For the text-containing cell, return its midpoint in [x, y] coordinate format. 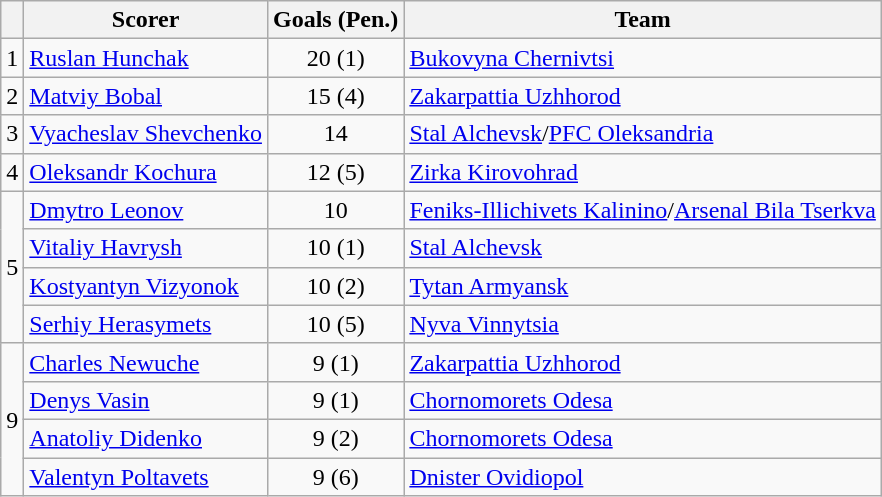
Dmytro Leonov [146, 210]
Kostyantyn Vizyonok [146, 286]
9 (2) [335, 438]
Anatoliy Didenko [146, 438]
4 [12, 172]
3 [12, 134]
Team [643, 20]
Zirka Kirovohrad [643, 172]
Tytan Armyansk [643, 286]
Stal Alchevsk [643, 248]
Oleksandr Kochura [146, 172]
Matviy Bobal [146, 96]
Bukovyna Chernivtsi [643, 58]
Vitaliy Havrysh [146, 248]
9 [12, 419]
2 [12, 96]
14 [335, 134]
Stal Alchevsk/PFC Oleksandria [643, 134]
Ruslan Hunchak [146, 58]
1 [12, 58]
20 (1) [335, 58]
10 (5) [335, 324]
Dnister Ovidiopol [643, 477]
9 (6) [335, 477]
10 (2) [335, 286]
Valentyn Poltavets [146, 477]
Scorer [146, 20]
Goals (Pen.) [335, 20]
12 (5) [335, 172]
Charles Newuche [146, 362]
Serhiy Herasymets [146, 324]
10 (1) [335, 248]
10 [335, 210]
15 (4) [335, 96]
5 [12, 267]
Vyacheslav Shevchenko [146, 134]
Nyva Vinnytsia [643, 324]
Feniks-Illichivets Kalinino/Arsenal Bila Tserkva [643, 210]
Denys Vasin [146, 400]
